Find where the given text appears and provide that cell's center as (x, y) coordinate. 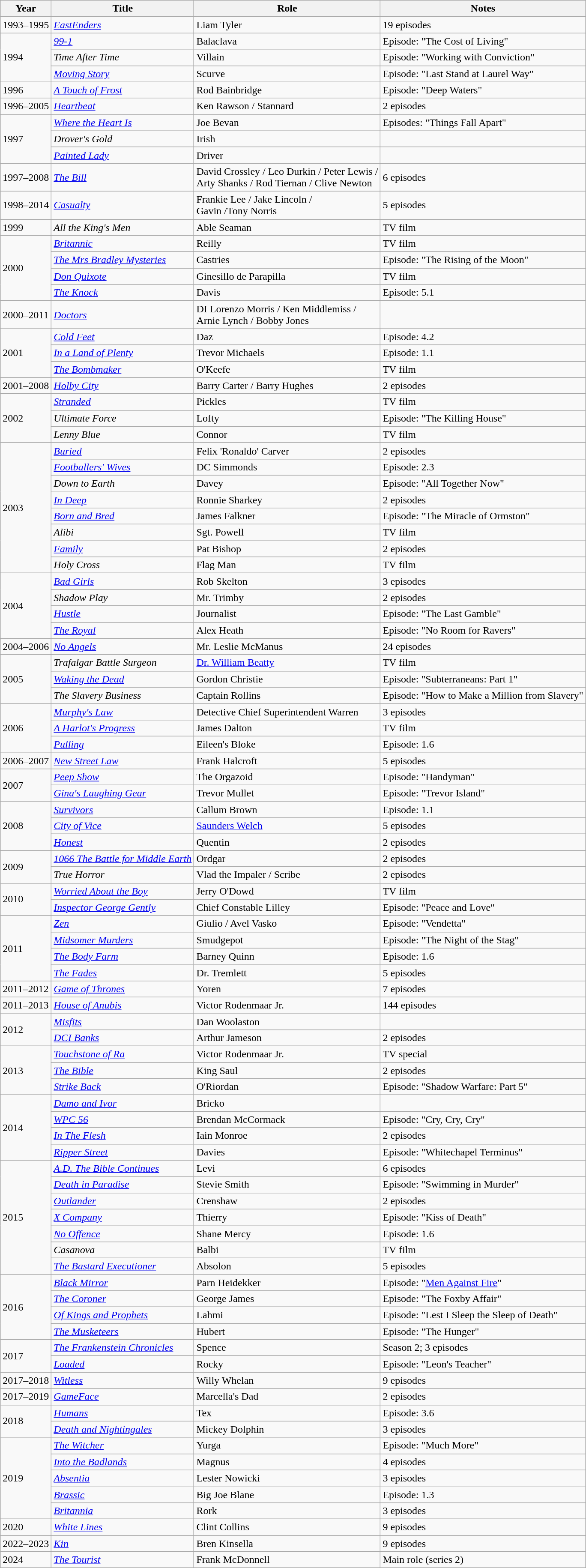
Holy Cross (123, 565)
Episode: "Shadow Warfare: Part 5" (483, 1087)
Thierry (287, 1217)
Episode: "How to Make a Million from Slavery" (483, 695)
The Bastard Executioner (123, 1266)
Humans (123, 1413)
A.D. The Bible Continues (123, 1168)
Davies (287, 1152)
Clint Collins (287, 1527)
Liam Tyler (287, 25)
Doctors (123, 314)
Episode: "Last Stand at Laurel Way" (483, 74)
Callum Brown (287, 810)
Episode: "Cry, Cry, Cry" (483, 1119)
2017 (26, 1356)
1997 (26, 139)
Villain (287, 57)
Parn Heidekker (287, 1282)
Captain Rollins (287, 695)
Felix 'Ronaldo' Carver (287, 451)
King Saul (287, 1071)
DI Lorenzo Morris / Ken Middlemiss /Arnie Lynch / Bobby Jones (287, 314)
Dr. William Beatty (287, 663)
James Falkner (287, 516)
Peep Show (123, 777)
Episode: 4.2 (483, 337)
2004–2006 (26, 646)
The Slavery Business (123, 695)
Footballers' Wives (123, 467)
Rocky (287, 1364)
Mr. Leslie McManus (287, 646)
Ginesillo de Parapilla (287, 276)
George James (287, 1299)
Frank Halcroft (287, 760)
Worried About the Boy (123, 891)
Pat Bishop (287, 549)
2001–2008 (26, 386)
2017–2018 (26, 1380)
Episode: "Swimming in Murder" (483, 1185)
2009 (26, 867)
2012 (26, 1030)
WPC 56 (123, 1119)
Detective Chief Superintendent Warren (287, 712)
Of Kings and Prophets (123, 1315)
1996 (26, 90)
Joe Bevan (287, 123)
Vlad the Impaler / Scribe (287, 875)
Saunders Welch (287, 826)
Episode: "Working with Conviction" (483, 57)
Bren Kinsella (287, 1544)
Ordgar (287, 859)
Strike Back (123, 1087)
Role (287, 9)
Episode: "The Miracle of Ormston" (483, 516)
Connor (287, 434)
Chief Constable Lilley (287, 907)
Mr. Trimby (287, 598)
Gordon Christie (287, 679)
2006 (26, 728)
Willy Whelan (287, 1380)
Iain Monroe (287, 1136)
Lahmi (287, 1315)
Cold Feet (123, 337)
Episode: 2.3 (483, 467)
2004 (26, 606)
The Bible (123, 1071)
2011–2012 (26, 989)
Sgt. Powell (287, 533)
The Orgazoid (287, 777)
Flag Man (287, 565)
Quentin (287, 842)
Year (26, 9)
Episodes: "Things Fall Apart" (483, 123)
The Tourist (123, 1560)
X Company (123, 1217)
The Mrs Bradley Mysteries (123, 260)
Episode: "Whitechapel Terminus" (483, 1152)
The Witcher (123, 1445)
Britannia (123, 1511)
Reilly (287, 244)
Episode: "All Together Now" (483, 483)
7 episodes (483, 989)
GameFace (123, 1397)
Episode: "Peace and Love" (483, 907)
Born and Bred (123, 516)
Castries (287, 260)
Scurve (287, 74)
2006–2007 (26, 760)
2002 (26, 418)
Gina's Laughing Gear (123, 793)
House of Anubis (123, 1005)
Episode: "Leon's Teacher" (483, 1364)
Rod Bainbridge (287, 90)
Driver (287, 155)
Trevor Mullet (287, 793)
Trafalgar Battle Surgeon (123, 663)
1994 (26, 57)
Episode: "The Night of the Stag" (483, 940)
Zen (123, 924)
Main role (series 2) (483, 1560)
2024 (26, 1560)
Inspector George Gently (123, 907)
The Coroner (123, 1299)
Drover's Gold (123, 139)
Survivors (123, 810)
Episode: "The Hunger" (483, 1332)
Moving Story (123, 74)
Damo and Ivor (123, 1103)
Barney Quinn (287, 956)
2010 (26, 899)
City of Vice (123, 826)
Shane Mercy (287, 1233)
Episode: "The Rising of the Moon" (483, 260)
1996–2005 (26, 106)
Season 2; 3 episodes (483, 1348)
In The Flesh (123, 1136)
Witless (123, 1380)
Touchstone of Ra (123, 1054)
Misfits (123, 1022)
Episode: "No Room for Ravers" (483, 630)
The Fades (123, 973)
The Musketeers (123, 1332)
The Bombmaker (123, 369)
Ultimate Force (123, 418)
Smudgepot (287, 940)
2000–2011 (26, 314)
Ripper Street (123, 1152)
Giulio / Avel Vasko (287, 924)
The Frankenstein Chronicles (123, 1348)
Lofty (287, 418)
Episode: "Kiss of Death" (483, 1217)
O'Riordan (287, 1087)
Family (123, 549)
24 episodes (483, 646)
Stranded (123, 402)
Yoren (287, 989)
Episode: "Vendetta" (483, 924)
1993–1995 (26, 25)
Episode: "Trevor Island" (483, 793)
White Lines (123, 1527)
2014 (26, 1128)
Game of Thrones (123, 989)
Spence (287, 1348)
2001 (26, 353)
Dan Woolaston (287, 1022)
TV special (483, 1054)
James Dalton (287, 728)
DCI Banks (123, 1038)
Painted Lady (123, 155)
2003 (26, 508)
Casualty (123, 205)
Into the Badlands (123, 1462)
True Horror (123, 875)
2005 (26, 679)
Marcella's Dad (287, 1397)
Lester Nowicki (287, 1478)
Outlander (123, 1201)
Arthur Jameson (287, 1038)
1999 (26, 227)
Episode: "The Last Gamble" (483, 614)
Balbi (287, 1250)
19 episodes (483, 25)
Rob Skelton (287, 581)
Absentia (123, 1478)
2022–2023 (26, 1544)
The Body Farm (123, 956)
David Crossley / Leo Durkin / Peter Lewis /Arty Shanks / Rod Tiernan / Clive Newton (287, 177)
4 episodes (483, 1462)
Episode: "Subterraneans: Part 1" (483, 679)
Jerry O'Dowd (287, 891)
New Street Law (123, 760)
Don Quixote (123, 276)
Frank McDonnell (287, 1560)
Honest (123, 842)
Lenny Blue (123, 434)
Episode: "The Foxby Affair" (483, 1299)
Daz (287, 337)
Trevor Michaels (287, 353)
2000 (26, 268)
Episode: 3.6 (483, 1413)
Brassic (123, 1494)
Hustle (123, 614)
Down to Earth (123, 483)
Barry Carter / Barry Hughes (287, 386)
1998–2014 (26, 205)
Mickey Dolphin (287, 1429)
Pickles (287, 402)
Holby City (123, 386)
The Royal (123, 630)
2016 (26, 1307)
Time After Time (123, 57)
99-1 (123, 41)
1066 The Battle for Middle Earth (123, 859)
Shadow Play (123, 598)
A Harlot's Progress (123, 728)
2015 (26, 1217)
2013 (26, 1071)
Dr. Tremlett (287, 973)
Episode: 1.3 (483, 1494)
Notes (483, 9)
Frankie Lee / Jake Lincoln /Gavin /Tony Norris (287, 205)
Yurga (287, 1445)
Bad Girls (123, 581)
2007 (26, 785)
2020 (26, 1527)
Balaclava (287, 41)
Buried (123, 451)
Davis (287, 293)
Davey (287, 483)
Heartbeat (123, 106)
All the King's Men (123, 227)
Episode: 5.1 (483, 293)
Episode: "Much More" (483, 1445)
Brendan McCormack (287, 1119)
Tex (287, 1413)
Midsomer Murders (123, 940)
Title (123, 9)
Death in Paradise (123, 1185)
2008 (26, 826)
Ronnie Sharkey (287, 500)
The Knock (123, 293)
Episode: "Deep Waters" (483, 90)
Black Mirror (123, 1282)
Episode: "The Killing House" (483, 418)
Irish (287, 139)
The Bill (123, 177)
2019 (26, 1478)
Kin (123, 1544)
Stevie Smith (287, 1185)
Episode: "Handyman" (483, 777)
2018 (26, 1421)
Episode: "The Cost of Living" (483, 41)
EastEnders (123, 25)
Alex Heath (287, 630)
Crenshaw (287, 1201)
Episode: "Lest I Sleep the Sleep of Death" (483, 1315)
Levi (287, 1168)
A Touch of Frost (123, 90)
Murphy's Law (123, 712)
Loaded (123, 1364)
Able Seaman (287, 227)
1997–2008 (26, 177)
No Angels (123, 646)
Eileen's Bloke (287, 744)
Episode: "Men Against Fire" (483, 1282)
Britannic (123, 244)
2017–2019 (26, 1397)
DC Simmonds (287, 467)
Big Joe Blane (287, 1494)
O'Keefe (287, 369)
Journalist (287, 614)
Casanova (123, 1250)
2011 (26, 948)
Death and Nightingales (123, 1429)
Where the Heart Is (123, 123)
Waking the Dead (123, 679)
In a Land of Plenty (123, 353)
144 episodes (483, 1005)
No Offence (123, 1233)
Hubert (287, 1332)
Magnus (287, 1462)
Bricko (287, 1103)
In Deep (123, 500)
2011–2013 (26, 1005)
Ken Rawson / Stannard (287, 106)
Rork (287, 1511)
Pulling (123, 744)
Alibi (123, 533)
Absolon (287, 1266)
